Detect which cell encompasses the target text, then output its (X, Y) center coordinate. 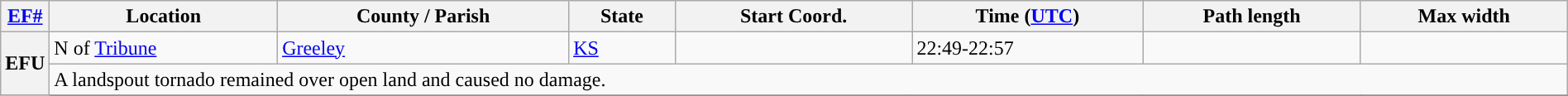
EF# (25, 17)
A landspout tornado remained over open land and caused no damage. (809, 79)
N of Tribune (164, 48)
Start Coord. (794, 17)
County / Parish (423, 17)
Max width (1464, 17)
KS (622, 48)
Time (UTC) (1027, 17)
Greeley (423, 48)
State (622, 17)
22:49-22:57 (1027, 48)
EFU (25, 64)
Location (164, 17)
Path length (1252, 17)
